Return [x, y] of the center of cell containing provided text 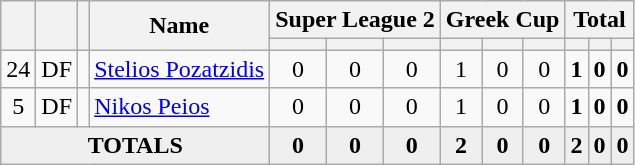
Stelios Pozatzidis [180, 69]
Nikos Peios [180, 107]
24 [18, 69]
TOTALS [136, 145]
Total [600, 20]
Greek Cup [502, 20]
Super League 2 [356, 20]
Name [180, 26]
5 [18, 107]
